Detect which cell encompasses the target text, then output its (X, Y) center coordinate. 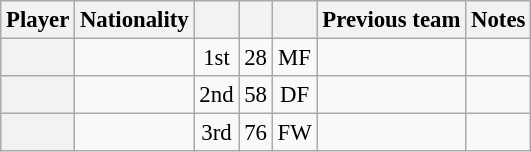
Nationality (134, 20)
Notes (498, 20)
28 (256, 58)
FW (294, 133)
Player (38, 20)
2nd (216, 95)
3rd (216, 133)
Previous team (392, 20)
MF (294, 58)
1st (216, 58)
76 (256, 133)
58 (256, 95)
DF (294, 95)
